Capture the cell that displays the provided text and extract its [X, Y] central coordinate. 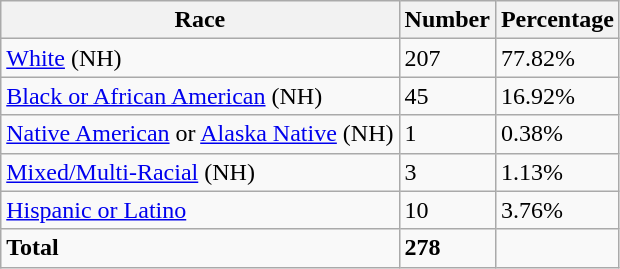
Mixed/Multi-Racial (NH) [200, 172]
Number [447, 20]
Race [200, 20]
Total [200, 248]
1 [447, 134]
Hispanic or Latino [200, 210]
Native American or Alaska Native (NH) [200, 134]
45 [447, 96]
White (NH) [200, 58]
Percentage [557, 20]
207 [447, 58]
Black or African American (NH) [200, 96]
16.92% [557, 96]
77.82% [557, 58]
3 [447, 172]
0.38% [557, 134]
278 [447, 248]
3.76% [557, 210]
10 [447, 210]
1.13% [557, 172]
